Determine the [x, y] coordinate at the center of the cell enclosing the given text.  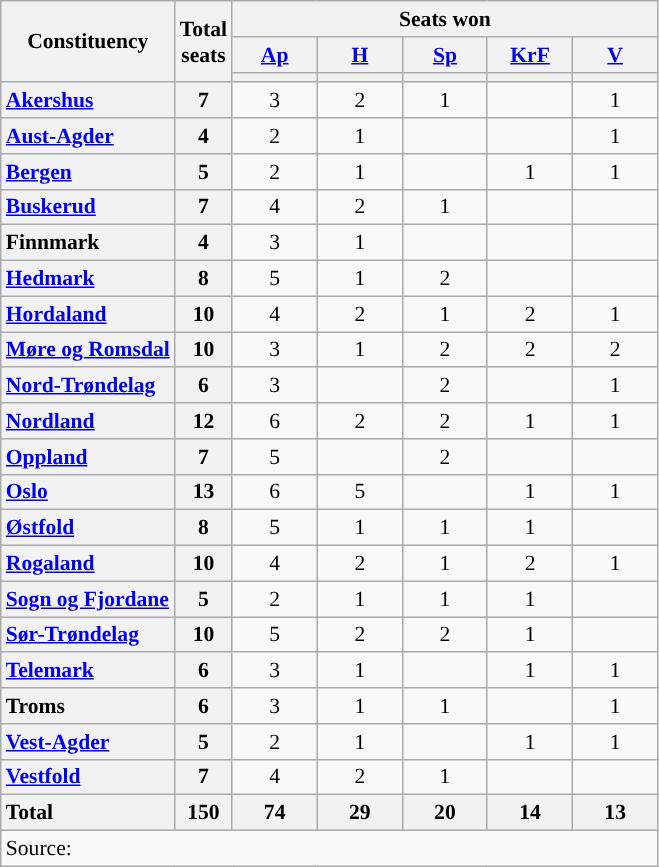
Oslo [88, 492]
Ap [274, 55]
Troms [88, 706]
Møre og Romsdal [88, 350]
Akershus [88, 101]
74 [274, 813]
Sogn og Fjordane [88, 599]
29 [360, 813]
Nordland [88, 421]
Aust-Agder [88, 136]
14 [530, 813]
Sp [444, 55]
Totalseats [204, 42]
20 [444, 813]
Total [88, 813]
12 [204, 421]
V [616, 55]
Hordaland [88, 314]
Rogaland [88, 564]
Oppland [88, 457]
Vestfold [88, 777]
H [360, 55]
Seats won [445, 19]
Buskerud [88, 207]
Nord-Trøndelag [88, 386]
Hedmark [88, 279]
Bergen [88, 172]
Source: [330, 849]
Vest-Agder [88, 742]
KrF [530, 55]
Constituency [88, 42]
Telemark [88, 671]
Sør-Trøndelag [88, 635]
Finnmark [88, 243]
150 [204, 813]
Østfold [88, 528]
